Capture the cell that displays the provided text and extract its (x, y) central coordinate. 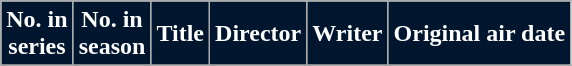
Director (258, 34)
No. inseason (112, 34)
Original air date (480, 34)
No. inseries (37, 34)
Title (180, 34)
Writer (348, 34)
